Capture the cell that displays the provided text and extract its (x, y) central coordinate. 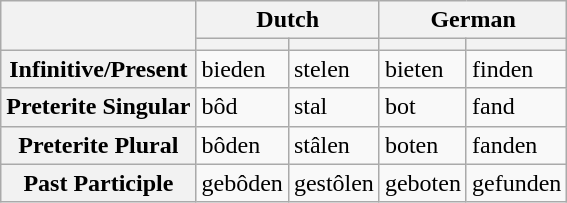
bôd (242, 107)
bieden (242, 69)
Dutch (288, 20)
Infinitive/Present (98, 69)
geboten (422, 183)
stal (334, 107)
German (472, 20)
bot (422, 107)
bieten (422, 69)
stâlen (334, 145)
finden (516, 69)
fanden (516, 145)
gefunden (516, 183)
fand (516, 107)
Preterite Singular (98, 107)
gestôlen (334, 183)
Past Participle (98, 183)
stelen (334, 69)
bôden (242, 145)
boten (422, 145)
Preterite Plural (98, 145)
gebôden (242, 183)
